Pinpoint the cell where the given text exists, returning its (x, y) midpoint coordinate. 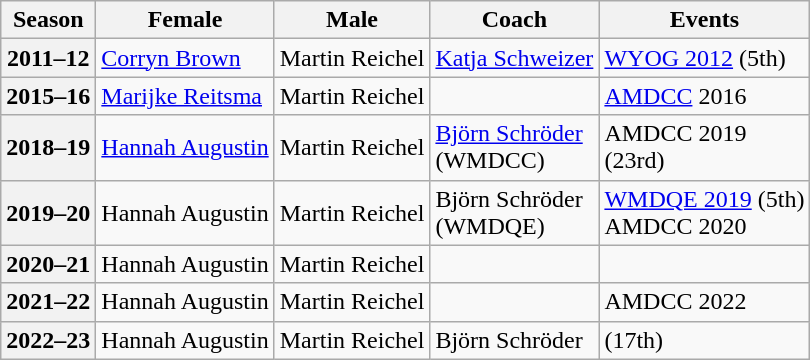
2015–16 (48, 96)
Corryn Brown (185, 58)
2022–23 (48, 340)
Coach (514, 20)
AMDCC 2019 (23rd) (704, 148)
Björn Schröder(WMDQE) (514, 212)
2020–21 (48, 264)
Björn Schröder (514, 340)
Katja Schweizer (514, 58)
WYOG 2012 (5th) (704, 58)
WMDQE 2019 (5th)AMDCC 2020 (704, 212)
2018–19 (48, 148)
Marijke Reitsma (185, 96)
Male (352, 20)
2019–20 (48, 212)
AMDCC 2022 (704, 302)
Female (185, 20)
Events (704, 20)
Season (48, 20)
AMDCC 2016 (704, 96)
2011–12 (48, 58)
(17th) (704, 340)
Björn Schröder(WMDCC) (514, 148)
2021–22 (48, 302)
